For the text-containing cell, return its midpoint in [X, Y] coordinate format. 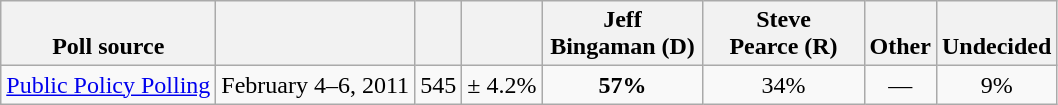
Public Policy Polling [108, 85]
February 4–6, 2011 [316, 85]
9% [996, 85]
StevePearce (R) [784, 34]
545 [438, 85]
34% [784, 85]
Other [900, 34]
Undecided [996, 34]
— [900, 85]
± 4.2% [502, 85]
JeffBingaman (D) [622, 34]
57% [622, 85]
Poll source [108, 34]
